Scan for the cell matching the given text and deliver its (x, y) coordinate at center. 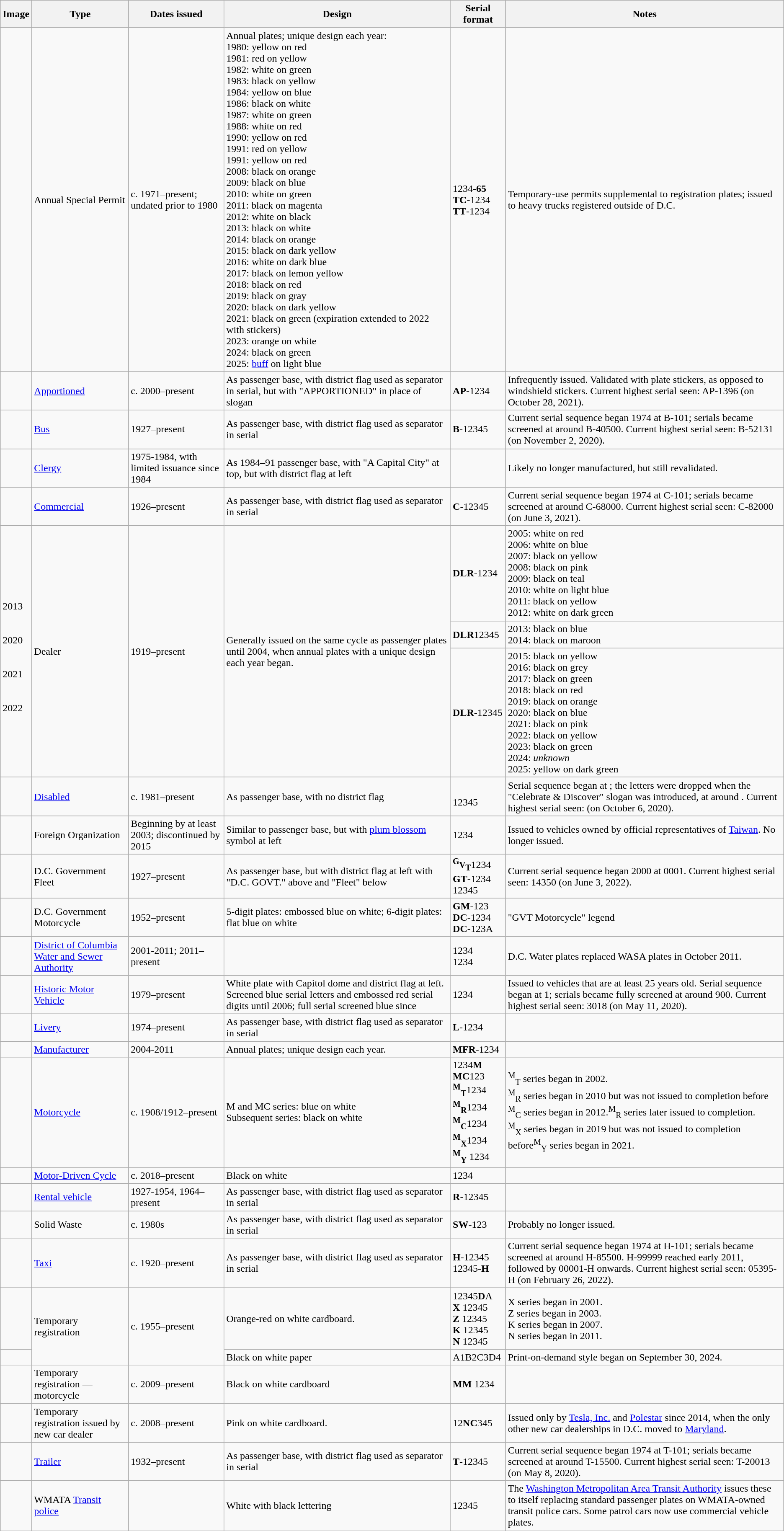
WMATA Transit police (80, 1505)
1974–present (176, 1027)
As passenger base, with district flag used as separator in serial, but with "APPORTIONED" in place of slogan (338, 391)
C-12345 (478, 506)
Rental vehicle (80, 1197)
Pink on white cardboard. (338, 1423)
Probably no longer issued. (645, 1225)
c. 2009–present (176, 1384)
Bus (80, 429)
1234-65TC-1234TT-1234 (478, 199)
As passenger base, but with district flag at left with "D.C. GOVT." above and "Fleet" below (338, 876)
Black on white paper (338, 1357)
c. 1980s (176, 1225)
GM-123DC-1234DC-123A (478, 917)
Print-on-demand style began on September 30, 2024. (645, 1357)
DLR-1234 (478, 573)
Generally issued on the same cycle as passenger plates until 2004, when annual plates with a unique design each year began. (338, 651)
Commercial (80, 506)
1919–present (176, 651)
Livery (80, 1027)
H-1234512345-H (478, 1263)
L-1234 (478, 1027)
Temporary registration — motorcycle (80, 1384)
Solid Waste (80, 1225)
Black on white cardboard (338, 1384)
2013202020212022 (16, 651)
Notes (645, 14)
c. 1971–present; undated prior to 1980 (176, 199)
12NC345 (478, 1423)
c. 1920–present (176, 1263)
D.C. Government Fleet (80, 876)
As 1984–91 passenger base, with "A Capital City" at top, but with district flag at left (338, 468)
White with black lettering (338, 1505)
Temporary-use permits supplemental to registration plates; issued to heavy trucks registered outside of D.C. (645, 199)
1234MMC123MT1234MR1234MC1234MX1234MY 1234 (478, 1113)
1926–present (176, 506)
DLR-12345 (478, 713)
Beginning by at least 2003; discontinued by 2015 (176, 835)
Dealer (80, 651)
Current serial sequence began 1974 at B-101; serials became screened at around B-40500. Current highest serial seen: B-52131 (on November 2, 2020). (645, 429)
Taxi (80, 1263)
GVT1234GT-1234 12345 (478, 876)
c. 2000–present (176, 391)
2004-2011 (176, 1049)
R-12345 (478, 1197)
Temporary registration issued by new car dealer (80, 1423)
1975-1984, with limited issuance since 1984 (176, 468)
M and MC series: blue on whiteSubsequent series: black on white (338, 1113)
Issued to vehicles owned by official representatives of Taiwan. No longer issued. (645, 835)
MM 1234 (478, 1384)
D.C. Water plates replaced WASA plates in October 2011. (645, 956)
c. 1981–present (176, 796)
Infrequently issued. Validated with plate stickers, as opposed to windshield stickers. Current highest serial seen: AP-1396 (on October 28, 2021). (645, 391)
SW-123 (478, 1225)
5-digit plates: embossed blue on white; 6-digit plates: flat blue on white (338, 917)
Manufacturer (80, 1049)
Annual Special Permit (80, 199)
Serial format (478, 14)
As passenger base, with no district flag (338, 796)
Foreign Organization (80, 835)
Current serial sequence began 1974 at T-101; serials became screened at around T-15500. Current highest serial seen: T-20013 (on May 8, 2020). (645, 1461)
Design (338, 14)
T-12345 (478, 1461)
Issued only by Tesla, Inc. and Polestar since 2014, when the only other new car dealerships in D.C. moved to Maryland. (645, 1423)
c. 2008–present (176, 1423)
c. 2018–present (176, 1176)
Likely no longer manufactured, but still revalidated. (645, 468)
Dates issued (176, 14)
Black on white (338, 1176)
District of Columbia Water and Sewer Authority (80, 956)
MFR-1234 (478, 1049)
Apportioned (80, 391)
2013: black on blue2014: black on maroon (645, 634)
Type (80, 14)
2001-2011; 2011–present (176, 956)
12341234 (478, 956)
1927-1954, 1964–present (176, 1197)
AP-1234 (478, 391)
Motorcycle (80, 1113)
X series began in 2001.Z series began in 2003.K series began in 2007.N series began in 2011. (645, 1319)
c. 1955–present (176, 1327)
1932–present (176, 1461)
Disabled (80, 796)
D.C. Government Motorcycle (80, 917)
c. 1908/1912–present (176, 1113)
Image (16, 14)
Annual plates; unique design each year. (338, 1049)
Orange-red on white cardboard. (338, 1319)
12345DAX 12345Z 12345K 12345N 12345 (478, 1319)
1979–present (176, 994)
1952–present (176, 917)
"GVT Motorcycle" legend (645, 917)
Motor-Driven Cycle (80, 1176)
A1B2C3D4 (478, 1357)
Temporary registration (80, 1327)
Trailer (80, 1461)
Historic Motor Vehicle (80, 994)
Similar to passenger base, but with plum blossom symbol at left (338, 835)
DLR12345 (478, 634)
Clergy (80, 468)
Current serial sequence began 2000 at 0001. Current highest serial seen: 14350 (on June 3, 2022). (645, 876)
Current serial sequence began 1974 at C-101; serials became screened at around C-68000. Current highest serial seen: C-82000 (on June 3, 2021). (645, 506)
B-12345 (478, 429)
